Find where the given text appears and provide that cell's center as (X, Y) coordinate. 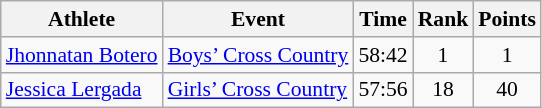
57:56 (382, 90)
Jhonnatan Botero (82, 55)
Jessica Lergada (82, 90)
Time (382, 19)
Girls’ Cross Country (258, 90)
Boys’ Cross Country (258, 55)
Rank (444, 19)
18 (444, 90)
Event (258, 19)
Athlete (82, 19)
40 (507, 90)
Points (507, 19)
58:42 (382, 55)
